Capture the cell that displays the provided text and extract its [x, y] central coordinate. 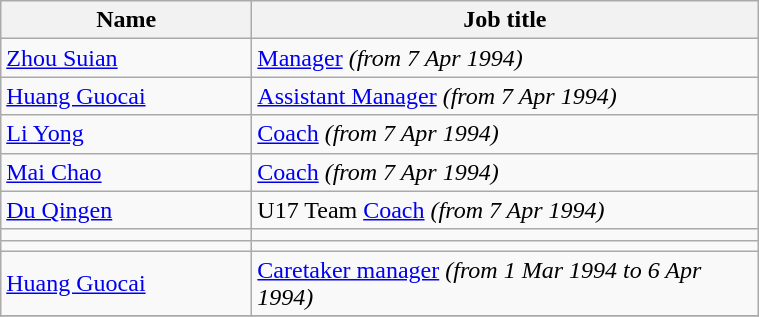
Du Qingen [126, 210]
Name [126, 20]
Mai Chao [126, 172]
Caretaker manager (from 1 Mar 1994 to 6 Apr 1994) [505, 284]
Job title [505, 20]
Assistant Manager (from 7 Apr 1994) [505, 96]
U17 Team Coach (from 7 Apr 1994) [505, 210]
Zhou Suian [126, 58]
Manager (from 7 Apr 1994) [505, 58]
Li Yong [126, 134]
